Provide the [x, y] coordinate of the cell's center where the given text is located.  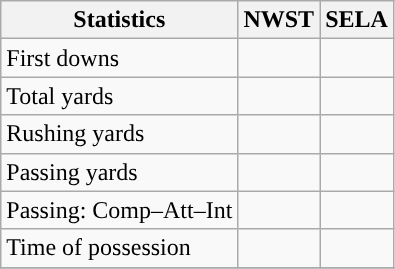
Statistics [120, 20]
SELA [357, 20]
Time of possession [120, 248]
Rushing yards [120, 134]
First downs [120, 58]
Passing yards [120, 172]
NWST [279, 20]
Passing: Comp–Att–Int [120, 210]
Total yards [120, 96]
